For the text-containing cell, return its midpoint in (x, y) coordinate format. 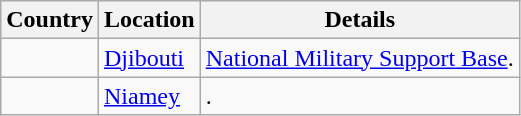
Country (50, 20)
Location (149, 20)
National Military Support Base. (360, 58)
Details (360, 20)
. (360, 96)
Niamey (149, 96)
Djibouti (149, 58)
